Detect which cell encompasses the target text, then output its [X, Y] center coordinate. 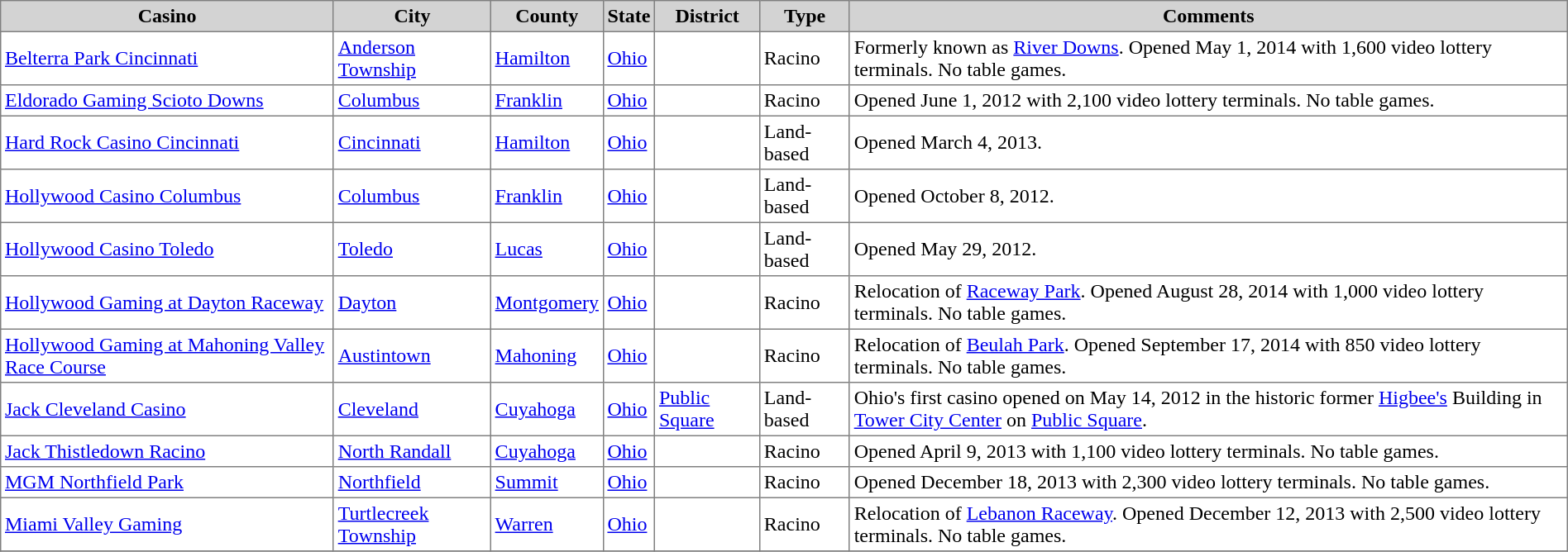
Type [806, 17]
Jack Thistledown Racino [167, 451]
Relocation of Raceway Park. Opened August 28, 2014 with 1,000 video lottery terminals. No table games. [1208, 302]
Relocation of Lebanon Raceway. Opened December 12, 2013 with 2,500 video lottery terminals. No table games. [1208, 524]
Belterra Park Cincinnati [167, 58]
Opened June 1, 2012 with 2,100 video lottery terminals. No table games. [1208, 101]
Dayton [412, 302]
North Randall [412, 451]
Hollywood Gaming at Mahoning Valley Race Course [167, 355]
Eldorado Gaming Scioto Downs [167, 101]
MGM Northfield Park [167, 483]
State [629, 17]
Turtlecreek Township [412, 524]
Cleveland [412, 409]
Warren [547, 524]
Hollywood Gaming at Dayton Raceway [167, 302]
Opened March 4, 2013. [1208, 142]
Hollywood Casino Columbus [167, 196]
Austintown [412, 355]
Opened May 29, 2012. [1208, 249]
Miami Valley Gaming [167, 524]
Summit [547, 483]
Montgomery [547, 302]
Ohio's first casino opened on May 14, 2012 in the historic former Higbee's Building in Tower City Center on Public Square. [1208, 409]
Opened December 18, 2013 with 2,300 video lottery terminals. No table games. [1208, 483]
Lucas [547, 249]
Jack Cleveland Casino [167, 409]
Anderson Township [412, 58]
Comments [1208, 17]
County [547, 17]
Cincinnati [412, 142]
Public Square [708, 409]
District [708, 17]
Relocation of Beulah Park. Opened September 17, 2014 with 850 video lottery terminals. No table games. [1208, 355]
Toledo [412, 249]
Hard Rock Casino Cincinnati [167, 142]
Northfield [412, 483]
Opened October 8, 2012. [1208, 196]
Formerly known as River Downs. Opened May 1, 2014 with 1,600 video lottery terminals. No table games. [1208, 58]
City [412, 17]
Opened April 9, 2013 with 1,100 video lottery terminals. No table games. [1208, 451]
Hollywood Casino Toledo [167, 249]
Casino [167, 17]
Mahoning [547, 355]
